For the text-containing cell, return its midpoint in [x, y] coordinate format. 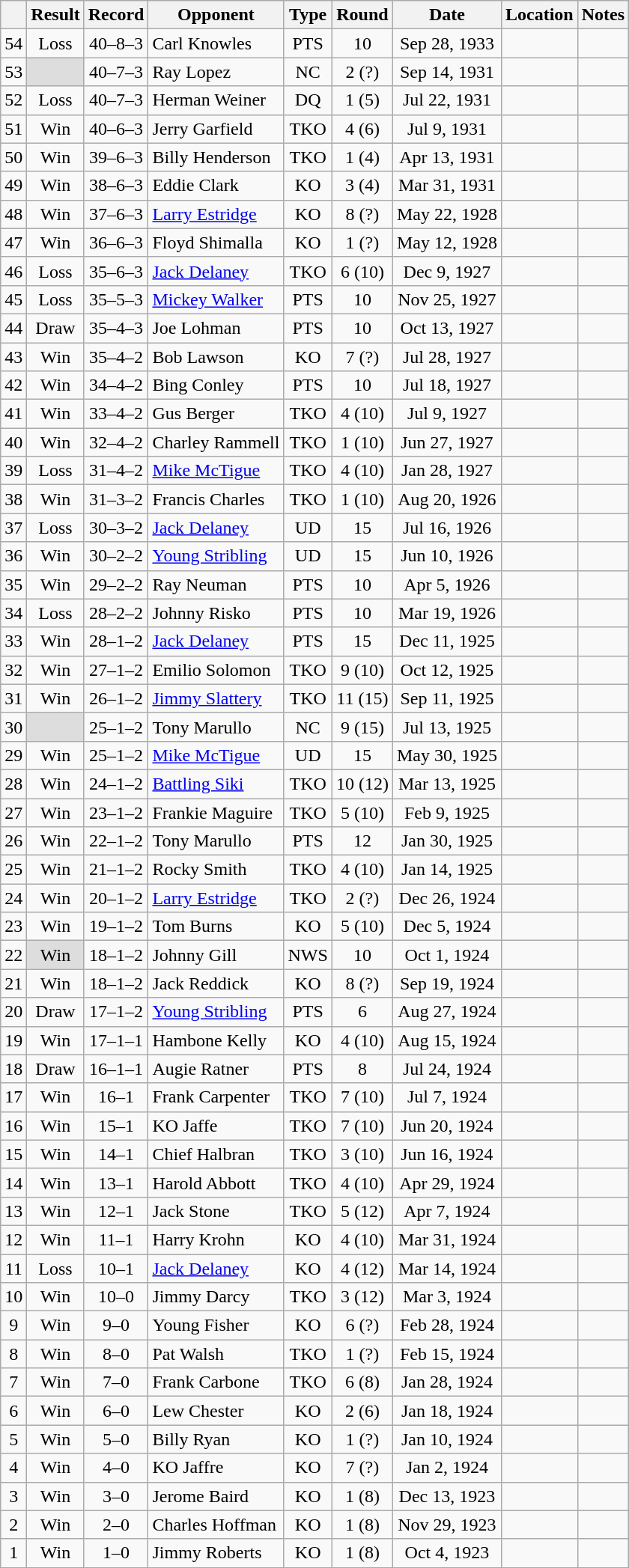
18 [13, 1069]
Harold Abbott [216, 1183]
Billy Henderson [216, 157]
Mar 14, 1924 [446, 1269]
Hambone Kelly [216, 1040]
Jul 22, 1931 [446, 100]
Harry Krohn [216, 1239]
Sep 19, 1924 [446, 983]
4 (6) [362, 129]
10 (12) [362, 784]
Frank Carbone [216, 1382]
9–0 [116, 1326]
Jan 18, 1924 [446, 1411]
Mickey Walker [216, 299]
30–2–2 [116, 556]
20–1–2 [116, 898]
6 (10) [362, 271]
Jul 13, 1925 [446, 727]
Francis Charles [216, 499]
KO Jaffre [216, 1468]
15–1 [116, 1126]
24–1–2 [116, 784]
Bing Conley [216, 385]
Jul 28, 1927 [446, 357]
41 [13, 414]
May 22, 1928 [446, 214]
Rocky Smith [216, 870]
Pat Walsh [216, 1354]
25 [13, 870]
2 [13, 1525]
Oct 12, 1925 [446, 670]
22 [13, 955]
8–0 [116, 1354]
5 [13, 1439]
28–1–2 [116, 641]
Sep 28, 1933 [446, 43]
40 [13, 442]
20 [13, 1012]
Jan 28, 1924 [446, 1382]
48 [13, 214]
Mar 3, 1924 [446, 1297]
Lew Chester [216, 1411]
19–1–2 [116, 927]
27 [13, 812]
38–6–3 [116, 186]
19 [13, 1040]
29 [13, 755]
Sep 11, 1925 [446, 698]
35–6–3 [116, 271]
Jack Reddick [216, 983]
9 (15) [362, 727]
Frank Carpenter [216, 1097]
27–1–2 [116, 670]
23–1–2 [116, 812]
51 [13, 129]
13–1 [116, 1183]
Round [362, 15]
11 (15) [362, 698]
Jul 18, 1927 [446, 385]
Apr 5, 1926 [446, 585]
12–1 [116, 1211]
17–1–1 [116, 1040]
17–1–2 [116, 1012]
Jan 2, 1924 [446, 1468]
NWS [308, 955]
Oct 1, 1924 [446, 955]
Frankie Maguire [216, 812]
21–1–2 [116, 870]
Opponent [216, 15]
29–2–2 [116, 585]
Dec 5, 1924 [446, 927]
Jan 30, 1925 [446, 841]
Apr 7, 1924 [446, 1211]
40–8–3 [116, 43]
Feb 28, 1924 [446, 1326]
Nov 29, 1923 [446, 1525]
37 [13, 528]
54 [13, 43]
Jun 27, 1927 [446, 442]
Ray Lopez [216, 72]
Charley Rammell [216, 442]
39 [13, 471]
Jul 16, 1926 [446, 528]
32–4–2 [116, 442]
Feb 9, 1925 [446, 812]
3 (4) [362, 186]
Joe Lohman [216, 328]
Jerry Garfield [216, 129]
Apr 13, 1931 [446, 157]
16–1 [116, 1097]
Billy Ryan [216, 1439]
Oct 13, 1927 [446, 328]
Augie Ratner [216, 1069]
Mar 19, 1926 [446, 613]
Ray Neuman [216, 585]
11 [13, 1269]
Floyd Shimalla [216, 242]
34–4–2 [116, 385]
11–1 [116, 1239]
26–1–2 [116, 698]
Jan 10, 1924 [446, 1439]
9 [13, 1326]
4 (12) [362, 1269]
6 (?) [362, 1326]
46 [13, 271]
Battling Siki [216, 784]
Mar 13, 1925 [446, 784]
35–4–2 [116, 357]
Young Fisher [216, 1326]
Dec 11, 1925 [446, 641]
Oct 4, 1923 [446, 1553]
31–3–2 [116, 499]
45 [13, 299]
Type [308, 15]
35–4–3 [116, 328]
May 12, 1928 [446, 242]
28–2–2 [116, 613]
Herman Weiner [216, 100]
22–1–2 [116, 841]
Emilio Solomon [216, 670]
47 [13, 242]
39–6–3 [116, 157]
Mar 31, 1924 [446, 1239]
4 [13, 1468]
Jun 16, 1924 [446, 1154]
1 (5) [362, 100]
2 (6) [362, 1411]
28 [13, 784]
Chief Halbran [216, 1154]
6–0 [116, 1411]
1 (4) [362, 157]
26 [13, 841]
5 (12) [362, 1211]
Apr 29, 1924 [446, 1183]
Mar 31, 1931 [446, 186]
Johnny Risko [216, 613]
33–4–2 [116, 414]
7–0 [116, 1382]
23 [13, 927]
Record [116, 15]
Jul 7, 1924 [446, 1097]
Jan 28, 1927 [446, 471]
Jimmy Darcy [216, 1297]
13 [13, 1211]
Eddie Clark [216, 186]
42 [13, 385]
Jimmy Roberts [216, 1553]
Jerome Baird [216, 1496]
Bob Lawson [216, 357]
34 [13, 613]
31 [13, 698]
Location [539, 15]
3–0 [116, 1496]
Charles Hoffman [216, 1525]
Result [55, 15]
DQ [308, 100]
Jun 10, 1926 [446, 556]
49 [13, 186]
17 [13, 1097]
16–1–1 [116, 1069]
Aug 27, 1924 [446, 1012]
30 [13, 727]
May 30, 1925 [446, 755]
21 [13, 983]
30–3–2 [116, 528]
14 [13, 1183]
4–0 [116, 1468]
36 [13, 556]
Jimmy Slattery [216, 698]
50 [13, 157]
7 [13, 1382]
44 [13, 328]
Nov 25, 1927 [446, 299]
9 (10) [362, 670]
16 [13, 1126]
2–0 [116, 1525]
Dec 9, 1927 [446, 271]
Gus Berger [216, 414]
Jul 9, 1931 [446, 129]
Jul 24, 1924 [446, 1069]
Jul 9, 1927 [446, 414]
Jun 20, 1924 [446, 1126]
1–0 [116, 1553]
36–6–3 [116, 242]
Notes [603, 15]
33 [13, 641]
1 [13, 1553]
Sep 14, 1931 [446, 72]
35–5–3 [116, 299]
6 (8) [362, 1382]
3 (10) [362, 1154]
Jack Stone [216, 1211]
35 [13, 585]
32 [13, 670]
Date [446, 15]
Carl Knowles [216, 43]
52 [13, 100]
3 [13, 1496]
40–6–3 [116, 129]
KO Jaffe [216, 1126]
3 (12) [362, 1297]
Aug 15, 1924 [446, 1040]
Feb 15, 1924 [446, 1354]
Tom Burns [216, 927]
24 [13, 898]
10–1 [116, 1269]
Dec 26, 1924 [446, 898]
10–0 [116, 1297]
Johnny Gill [216, 955]
43 [13, 357]
14–1 [116, 1154]
Jan 14, 1925 [446, 870]
Dec 13, 1923 [446, 1496]
53 [13, 72]
31–4–2 [116, 471]
38 [13, 499]
37–6–3 [116, 214]
5–0 [116, 1439]
Aug 20, 1926 [446, 499]
